From the cell containing the given text, extract its center point as (x, y) coordinate. 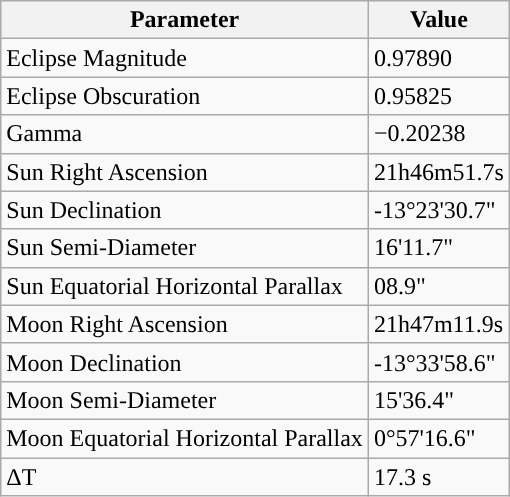
-13°23'30.7" (438, 210)
21h46m51.7s (438, 172)
Moon Declination (185, 362)
21h47m11.9s (438, 324)
Eclipse Obscuration (185, 96)
Eclipse Magnitude (185, 58)
Gamma (185, 134)
0°57'16.6" (438, 438)
Sun Declination (185, 210)
−0.20238 (438, 134)
Parameter (185, 20)
0.95825 (438, 96)
Value (438, 20)
Sun Semi-Diameter (185, 248)
Sun Equatorial Horizontal Parallax (185, 286)
0.97890 (438, 58)
-13°33'58.6" (438, 362)
Sun Right Ascension (185, 172)
Moon Semi-Diameter (185, 400)
17.3 s (438, 477)
15'36.4" (438, 400)
Moon Right Ascension (185, 324)
16'11.7" (438, 248)
Moon Equatorial Horizontal Parallax (185, 438)
08.9" (438, 286)
ΔT (185, 477)
